Identify which cell holds the provided text, then report its (x, y) central coordinate. 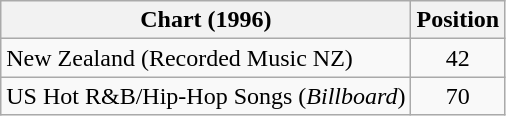
New Zealand (Recorded Music NZ) (206, 58)
Position (458, 20)
70 (458, 96)
US Hot R&B/Hip-Hop Songs (Billboard) (206, 96)
42 (458, 58)
Chart (1996) (206, 20)
